Pinpoint the cell where the given text exists, returning its (x, y) midpoint coordinate. 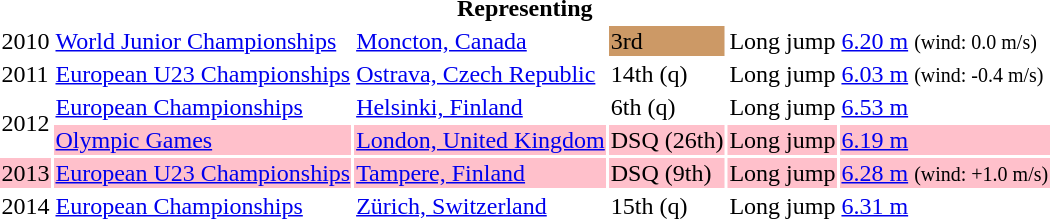
14th (q) (667, 74)
2010 (26, 41)
2012 (26, 124)
DSQ (9th) (667, 173)
6th (q) (667, 107)
Moncton, Canada (481, 41)
2011 (26, 74)
London, United Kingdom (481, 140)
DSQ (26th) (667, 140)
Helsinki, Finland (481, 107)
6.28 m (wind: +1.0 m/s) (945, 173)
Tampere, Finland (481, 173)
6.19 m (945, 140)
World Junior Championships (203, 41)
6.20 m (wind: 0.0 m/s) (945, 41)
3rd (667, 41)
6.53 m (945, 107)
6.03 m (wind: -0.4 m/s) (945, 74)
2013 (26, 173)
Olympic Games (203, 140)
Ostrava, Czech Republic (481, 74)
European Championships (203, 107)
